Determine the (X, Y) coordinate at the center of the cell enclosing the given text.  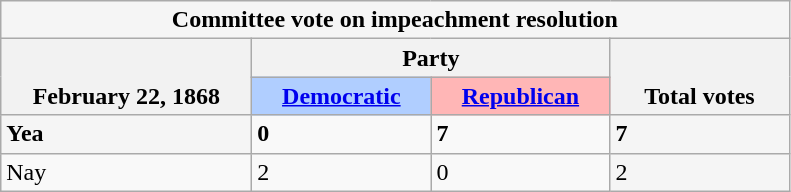
February 22, 1868 (126, 77)
Nay (126, 172)
Republican (520, 96)
Democratic (342, 96)
Committee vote on impeachment resolution (395, 20)
Party (431, 58)
Total votes (700, 77)
Yea (126, 134)
